Return the (X, Y) coordinate for the center point of the cell that contains the specified text.  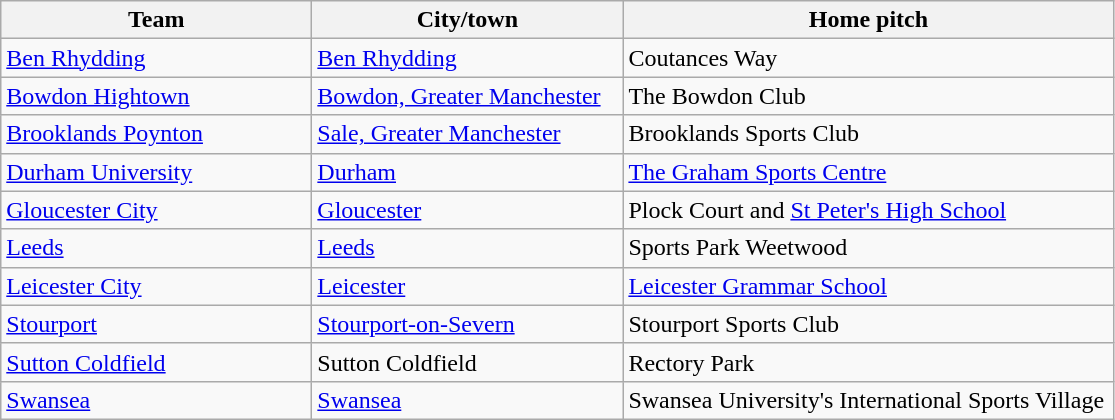
The Graham Sports Centre (868, 172)
Coutances Way (868, 58)
Gloucester (468, 210)
Bowdon, Greater Manchester (468, 96)
Leicester (468, 286)
Home pitch (868, 20)
Durham (468, 172)
Plock Court and St Peter's High School (868, 210)
The Bowdon Club (868, 96)
Sale, Greater Manchester (468, 134)
Team (156, 20)
Stourport Sports Club (868, 324)
Brooklands Poynton (156, 134)
Bowdon Hightown (156, 96)
Sports Park Weetwood (868, 248)
Leicester City (156, 286)
Stourport (156, 324)
Leicester Grammar School (868, 286)
Brooklands Sports Club (868, 134)
Gloucester City (156, 210)
Swansea University's International Sports Village (868, 400)
Rectory Park (868, 362)
City/town (468, 20)
Durham University (156, 172)
Stourport-on-Severn (468, 324)
